Extract the (x, y) coordinate from the center of the cell holding the provided text.  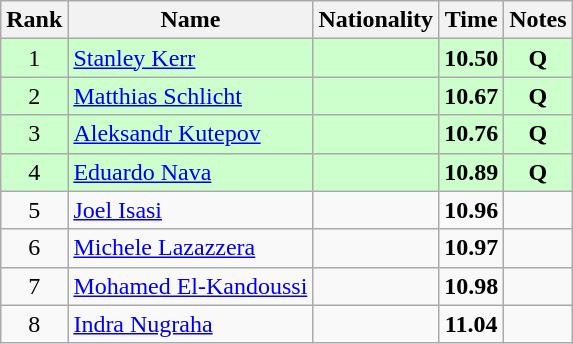
Eduardo Nava (190, 172)
Indra Nugraha (190, 324)
Matthias Schlicht (190, 96)
10.89 (472, 172)
11.04 (472, 324)
Notes (538, 20)
10.96 (472, 210)
8 (34, 324)
6 (34, 248)
1 (34, 58)
10.98 (472, 286)
Rank (34, 20)
Joel Isasi (190, 210)
10.76 (472, 134)
5 (34, 210)
3 (34, 134)
Name (190, 20)
Stanley Kerr (190, 58)
10.50 (472, 58)
10.67 (472, 96)
Michele Lazazzera (190, 248)
Time (472, 20)
2 (34, 96)
Aleksandr Kutepov (190, 134)
4 (34, 172)
Nationality (376, 20)
Mohamed El-Kandoussi (190, 286)
10.97 (472, 248)
7 (34, 286)
